Provide the (x, y) coordinate of the cell's center where the given text is located.  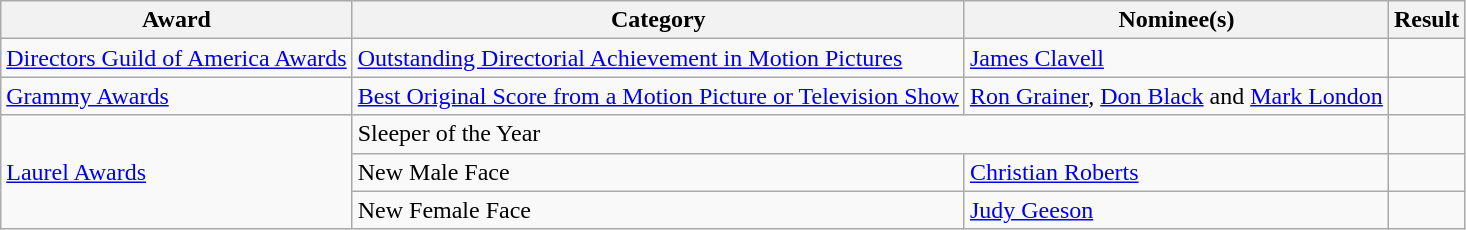
Judy Geeson (1176, 210)
Nominee(s) (1176, 20)
Laurel Awards (176, 172)
Directors Guild of America Awards (176, 58)
New Female Face (658, 210)
James Clavell (1176, 58)
Sleeper of the Year (870, 134)
Christian Roberts (1176, 172)
Award (176, 20)
Ron Grainer, Don Black and Mark London (1176, 96)
Result (1426, 20)
Grammy Awards (176, 96)
New Male Face (658, 172)
Best Original Score from a Motion Picture or Television Show (658, 96)
Category (658, 20)
Outstanding Directorial Achievement in Motion Pictures (658, 58)
